Determine the (X, Y) coordinate at the center of the cell enclosing the given text.  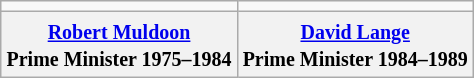
Robert MuldoonPrime Minister 1975–1984 (119, 44)
David LangePrime Minister 1984–1989 (355, 44)
